Output the (x, y) coordinate of the center of the cell containing the given text.  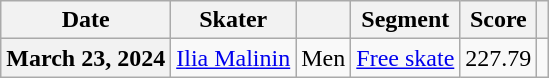
March 23, 2024 (86, 58)
Date (86, 20)
Segment (406, 20)
Ilia Malinin (234, 58)
Free skate (406, 58)
Men (324, 58)
227.79 (498, 58)
Score (498, 20)
Skater (234, 20)
